Capture the cell that displays the provided text and extract its (X, Y) central coordinate. 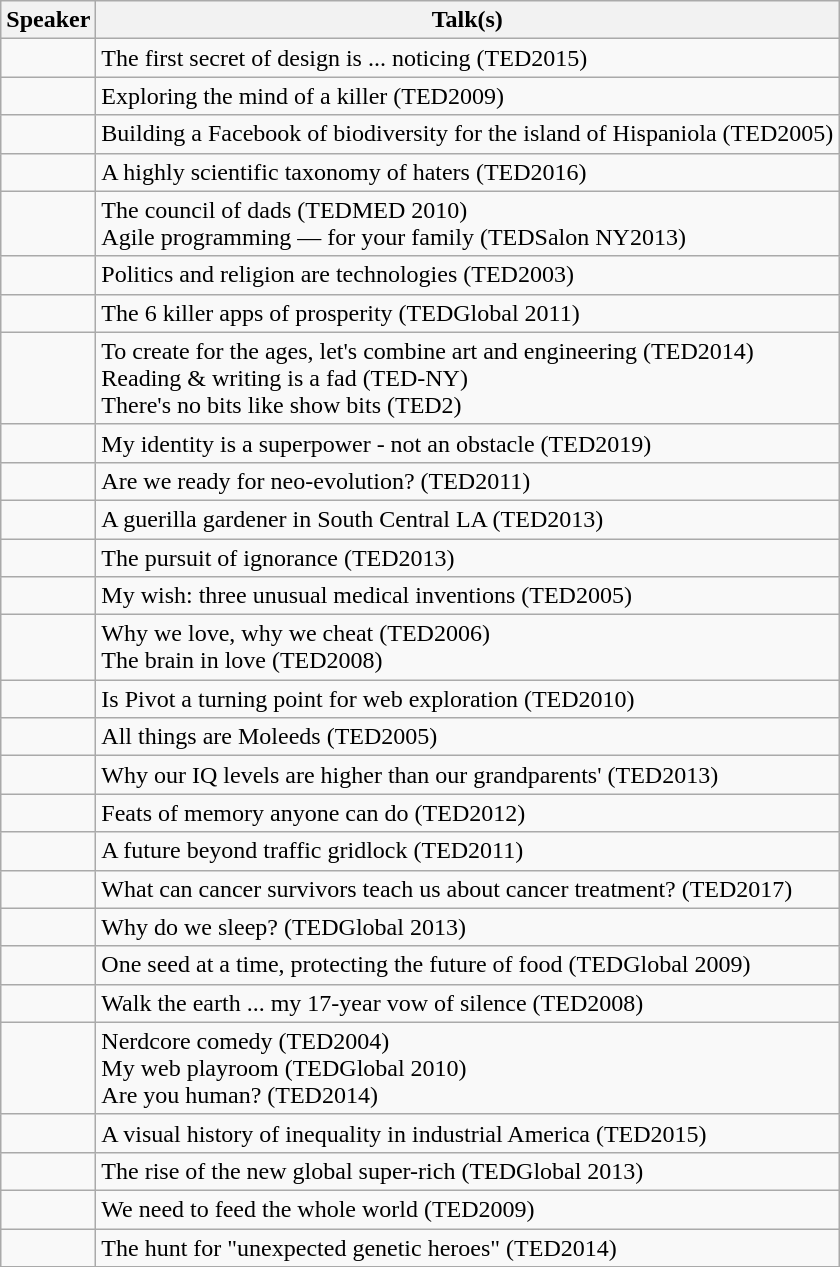
What can cancer survivors teach us about cancer treatment? (TED2017) (468, 889)
Is Pivot a turning point for web exploration (TED2010) (468, 699)
The pursuit of ignorance (TED2013) (468, 557)
Building a Facebook of biodiversity for the island of Hispaniola (TED2005) (468, 134)
Speaker (48, 20)
One seed at a time, protecting the future of food (TEDGlobal 2009) (468, 965)
Exploring the mind of a killer (TED2009) (468, 96)
The first secret of design is ... noticing (TED2015) (468, 58)
Talk(s) (468, 20)
The 6 killer apps of prosperity (TEDGlobal 2011) (468, 313)
Feats of memory anyone can do (TED2012) (468, 813)
Nerdcore comedy (TED2004) My web playroom (TEDGlobal 2010) Are you human? (TED2014) (468, 1068)
Why do we sleep? (TEDGlobal 2013) (468, 927)
My identity is a superpower - not an obstacle (TED2019) (468, 443)
My wish: three unusual medical inventions (TED2005) (468, 596)
Are we ready for neo-evolution? (TED2011) (468, 481)
The hunt for "unexpected genetic heroes" (TED2014) (468, 1247)
Why we love, why we cheat (TED2006) The brain in love (TED2008) (468, 648)
A visual history of inequality in industrial America (TED2015) (468, 1133)
Why our IQ levels are higher than our grandparents' (TED2013) (468, 775)
Walk the earth ... my 17-year vow of silence (TED2008) (468, 1003)
A highly scientific taxonomy of haters (TED2016) (468, 172)
To create for the ages, let's combine art and engineering (TED2014)Reading & writing is a fad (TED-NY)There's no bits like show bits (TED2) (468, 378)
The council of dads (TEDMED 2010)Agile programming — for your family (TEDSalon NY2013) (468, 224)
We need to feed the whole world (TED2009) (468, 1209)
A guerilla gardener in South Central LA (TED2013) (468, 519)
All things are Moleeds (TED2005) (468, 737)
The rise of the new global super-rich (TEDGlobal 2013) (468, 1171)
A future beyond traffic gridlock (TED2011) (468, 851)
Politics and religion are technologies (TED2003) (468, 275)
